Return [X, Y] of the center of cell containing provided text 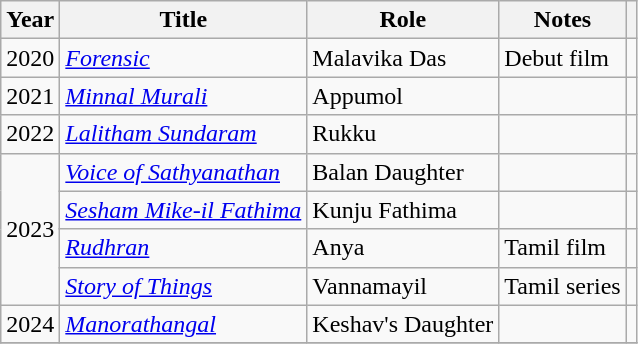
Notes [562, 20]
Voice of Sathyanathan [184, 172]
Balan Daughter [403, 172]
2022 [30, 134]
2021 [30, 96]
Keshav's Daughter [403, 324]
2023 [30, 229]
Year [30, 20]
Rukku [403, 134]
Rudhran [184, 248]
Kunju Fathima [403, 210]
Lalitham Sundaram [184, 134]
Sesham Mike-il Fathima [184, 210]
2020 [30, 58]
Vannamayil [403, 286]
Appumol [403, 96]
Forensic [184, 58]
Manorathangal [184, 324]
Role [403, 20]
Malavika Das [403, 58]
2024 [30, 324]
Story of Things [184, 286]
Anya [403, 248]
Title [184, 20]
Tamil film [562, 248]
Debut film [562, 58]
Tamil series [562, 286]
Minnal Murali [184, 96]
